For the text-containing cell, return its midpoint in (x, y) coordinate format. 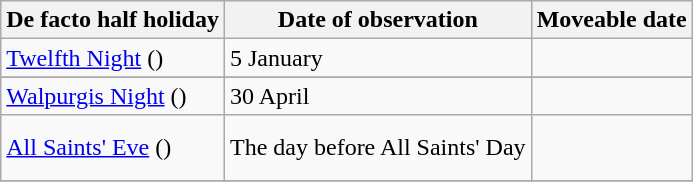
5 January (378, 58)
30 April (378, 96)
All Saints' Eve () (113, 148)
De facto half holiday (113, 20)
Walpurgis Night () (113, 96)
Twelfth Night () (113, 58)
Date of observation (378, 20)
The day before All Saints' Day (378, 148)
Moveable date (612, 20)
